Output the [x, y] coordinate of the center of the cell containing the given text.  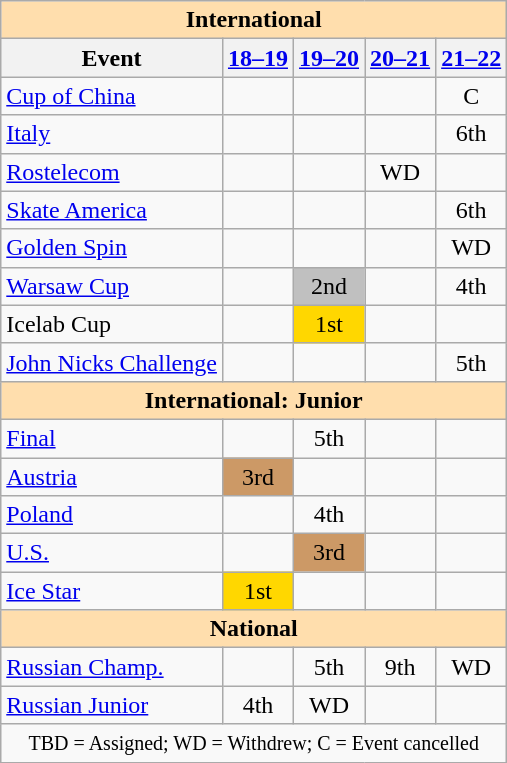
TBD = Assigned; WD = Withdrew; C = Event cancelled [254, 743]
Warsaw Cup [112, 286]
Skate America [112, 210]
20–21 [400, 58]
19–20 [330, 58]
Italy [112, 134]
C [472, 96]
9th [400, 667]
21–22 [472, 58]
John Nicks Challenge [112, 362]
Final [112, 438]
Golden Spin [112, 248]
International [254, 20]
International: Junior [254, 400]
2nd [330, 286]
Russian Junior [112, 705]
Icelab Cup [112, 324]
Ice Star [112, 591]
18–19 [258, 58]
Cup of China [112, 96]
Russian Champ. [112, 667]
Event [112, 58]
Poland [112, 515]
U.S. [112, 553]
National [254, 629]
Rostelecom [112, 172]
Austria [112, 477]
